Extract the [X, Y] coordinate from the center of the cell holding the provided text.  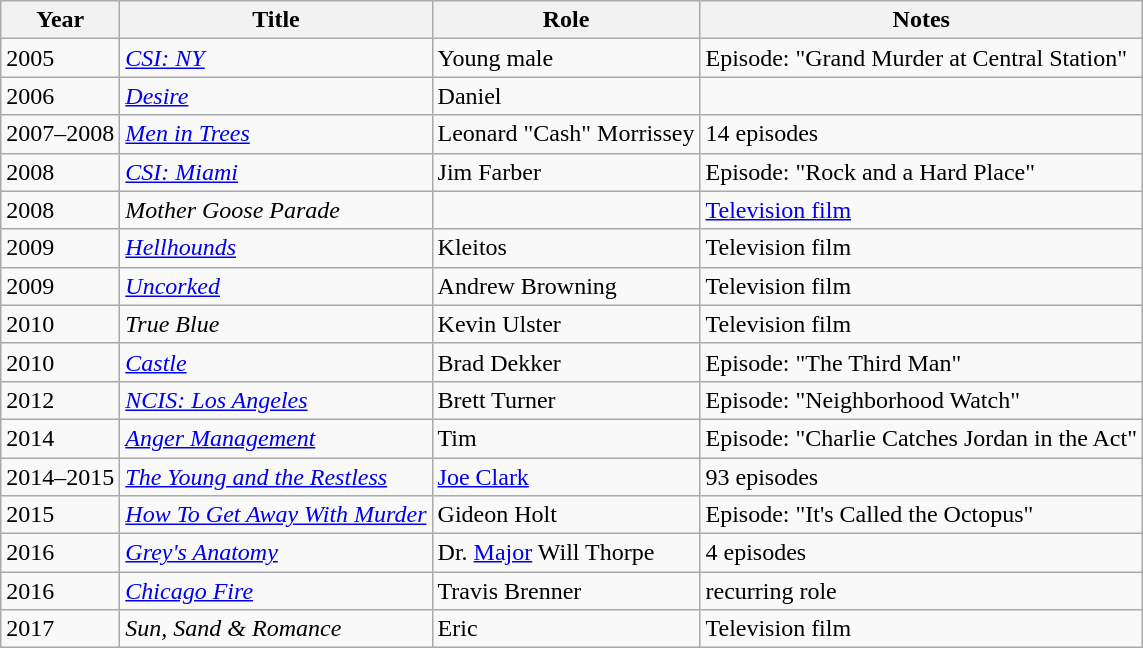
Role [566, 20]
Eric [566, 629]
2017 [60, 629]
Kevin Ulster [566, 324]
2014–2015 [60, 477]
Mother Goose Parade [276, 210]
Notes [922, 20]
2007–2008 [60, 134]
2005 [60, 58]
Kleitos [566, 248]
How To Get Away With Murder [276, 515]
2015 [60, 515]
Travis Brenner [566, 591]
Joe Clark [566, 477]
4 episodes [922, 553]
Jim Farber [566, 172]
Young male [566, 58]
Title [276, 20]
Uncorked [276, 286]
2012 [60, 400]
Castle [276, 362]
Episode: "Rock and a Hard Place" [922, 172]
14 episodes [922, 134]
2014 [60, 438]
Desire [276, 96]
NCIS: Los Angeles [276, 400]
Episode: "Grand Murder at Central Station" [922, 58]
93 episodes [922, 477]
Andrew Browning [566, 286]
Hellhounds [276, 248]
Sun, Sand & Romance [276, 629]
Brett Turner [566, 400]
Year [60, 20]
Tim [566, 438]
Episode: "It's Called the Octopus" [922, 515]
Brad Dekker [566, 362]
Dr. Major Will Thorpe [566, 553]
Men in Trees [276, 134]
The Young and the Restless [276, 477]
recurring role [922, 591]
True Blue [276, 324]
Episode: "Charlie Catches Jordan in the Act" [922, 438]
Grey's Anatomy [276, 553]
Gideon Holt [566, 515]
2006 [60, 96]
Episode: "The Third Man" [922, 362]
Chicago Fire [276, 591]
Episode: "Neighborhood Watch" [922, 400]
CSI: Miami [276, 172]
Daniel [566, 96]
CSI: NY [276, 58]
Anger Management [276, 438]
Leonard "Cash" Morrissey [566, 134]
